From the cell containing the given text, extract its center point as (x, y) coordinate. 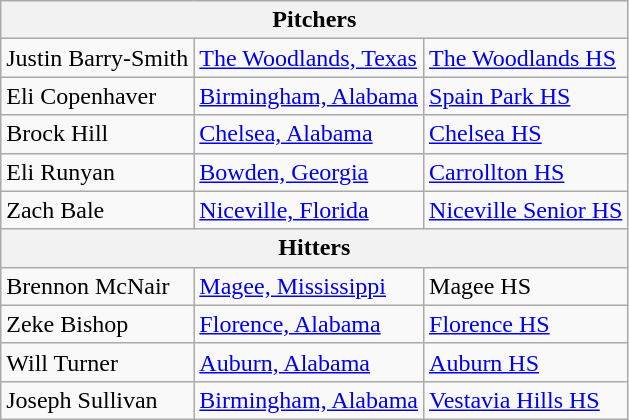
Eli Runyan (98, 172)
Niceville, Florida (309, 210)
Florence HS (526, 324)
Hitters (314, 248)
The Woodlands, Texas (309, 58)
Zach Bale (98, 210)
The Woodlands HS (526, 58)
Brock Hill (98, 134)
Brennon McNair (98, 286)
Magee HS (526, 286)
Chelsea HS (526, 134)
Joseph Sullivan (98, 400)
Magee, Mississippi (309, 286)
Will Turner (98, 362)
Carrollton HS (526, 172)
Spain Park HS (526, 96)
Eli Copenhaver (98, 96)
Vestavia Hills HS (526, 400)
Zeke Bishop (98, 324)
Bowden, Georgia (309, 172)
Justin Barry-Smith (98, 58)
Niceville Senior HS (526, 210)
Auburn HS (526, 362)
Pitchers (314, 20)
Florence, Alabama (309, 324)
Chelsea, Alabama (309, 134)
Auburn, Alabama (309, 362)
